Capture the cell that displays the provided text and extract its (x, y) central coordinate. 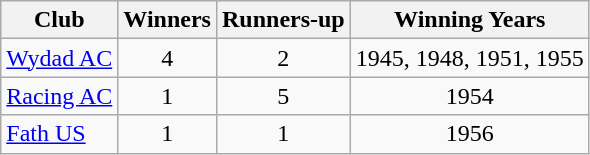
Winners (168, 20)
5 (283, 96)
Winning Years (470, 20)
Club (60, 20)
Racing AC (60, 96)
4 (168, 58)
2 (283, 58)
Fath US (60, 134)
Wydad AC (60, 58)
Runners-up (283, 20)
1945, 1948, 1951, 1955 (470, 58)
1956 (470, 134)
1954 (470, 96)
